Search for the cell housing the specified text and yield its [X, Y] center coordinate. 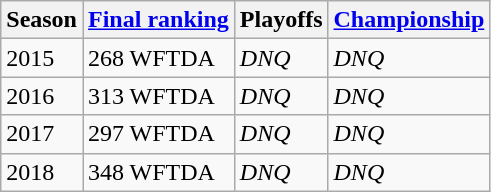
348 WFTDA [158, 172]
268 WFTDA [158, 58]
Championship [409, 20]
2017 [42, 134]
Playoffs [281, 20]
297 WFTDA [158, 134]
2016 [42, 96]
313 WFTDA [158, 96]
Season [42, 20]
2015 [42, 58]
Final ranking [158, 20]
2018 [42, 172]
